From the cell containing the given text, extract its center point as (x, y) coordinate. 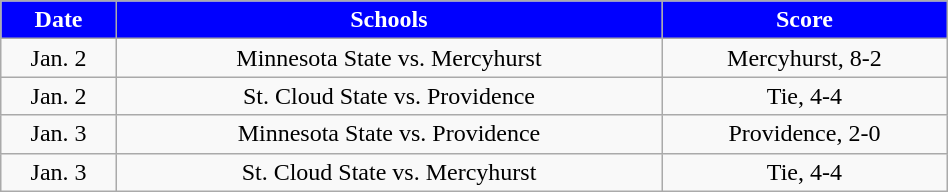
Date (59, 20)
St. Cloud State vs. Providence (388, 96)
St. Cloud State vs. Mercyhurst (388, 172)
Minnesota State vs. Providence (388, 134)
Score (805, 20)
Providence, 2-0 (805, 134)
Mercyhurst, 8-2 (805, 58)
Schools (388, 20)
Minnesota State vs. Mercyhurst (388, 58)
